Search for the cell housing the specified text and yield its [x, y] center coordinate. 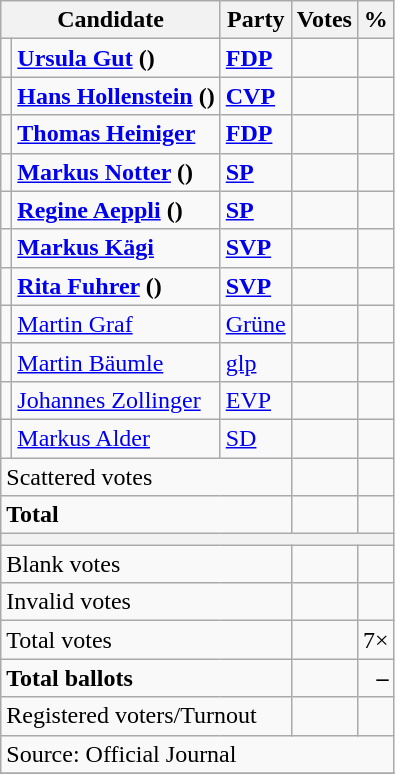
Party [256, 20]
– [376, 678]
Martin Graf [116, 324]
SD [256, 438]
EVP [256, 400]
Grüne [256, 324]
Invalid votes [146, 602]
Hans Hollenstein () [116, 96]
Total votes [146, 640]
Total ballots [146, 678]
Markus Kägi [116, 248]
Regine Aeppli () [116, 210]
glp [256, 362]
Johannes Zollinger [116, 400]
Rita Fuhrer () [116, 286]
7× [376, 640]
Scattered votes [146, 477]
Candidate [110, 20]
Total [146, 515]
Markus Notter () [116, 172]
Votes [324, 20]
Markus Alder [116, 438]
Registered voters/Turnout [146, 716]
Thomas Heiniger [116, 134]
CVP [256, 96]
Source: Official Journal [198, 754]
% [376, 20]
Martin Bäumle [116, 362]
Blank votes [146, 564]
Ursula Gut () [116, 58]
